From the cell containing the given text, extract its center point as (x, y) coordinate. 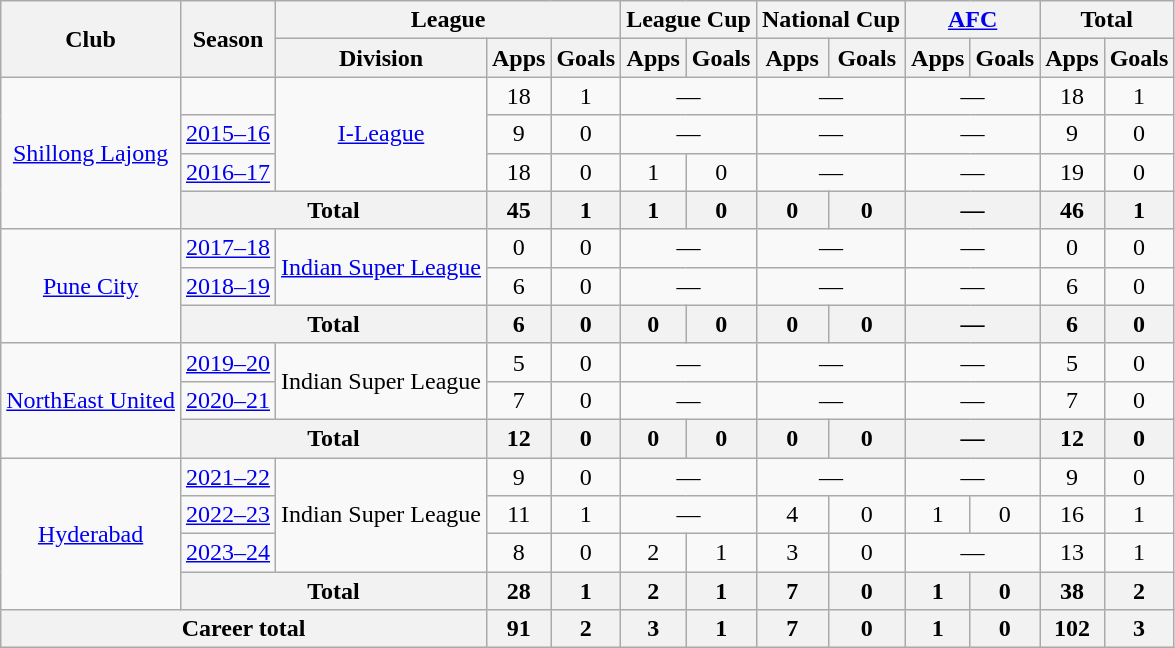
45 (518, 210)
Career total (244, 629)
League Cup (689, 20)
16 (1072, 515)
2016–17 (228, 172)
2019–20 (228, 362)
2020–21 (228, 400)
13 (1072, 553)
League (448, 20)
Division (382, 58)
46 (1072, 210)
2022–23 (228, 515)
I-League (382, 134)
2015–16 (228, 134)
2018–19 (228, 286)
91 (518, 629)
2023–24 (228, 553)
National Cup (830, 20)
102 (1072, 629)
4 (792, 515)
2017–18 (228, 248)
Shillong Lajong (91, 153)
19 (1072, 172)
38 (1072, 591)
Club (91, 39)
Hyderabad (91, 534)
AFC (973, 20)
8 (518, 553)
2021–22 (228, 477)
28 (518, 591)
Pune City (91, 286)
11 (518, 515)
Season (228, 39)
NorthEast United (91, 400)
